Search for the cell housing the specified text and yield its (x, y) center coordinate. 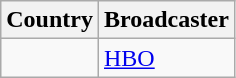
Broadcaster (166, 20)
HBO (166, 58)
Country (50, 20)
